Extract the [x, y] coordinate from the center of the cell holding the provided text.  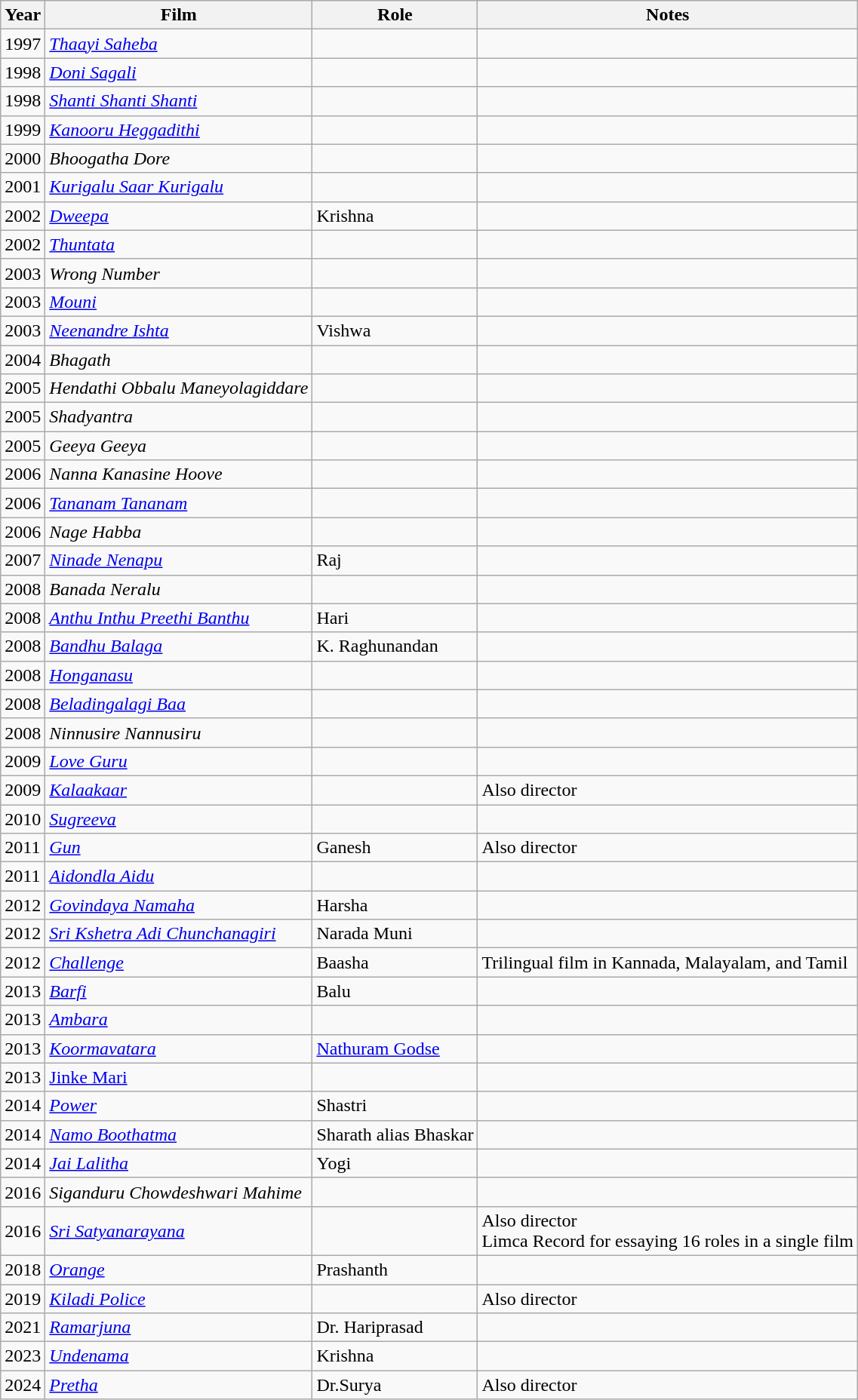
2023 [23, 1356]
Kanooru Heggadithi [179, 130]
2004 [23, 360]
Orange [179, 1270]
K. Raghunandan [395, 646]
2000 [23, 158]
Gun [179, 848]
Hendathi Obbalu Maneyolagiddare [179, 388]
Pretha [179, 1385]
Sharath alias Bhaskar [395, 1134]
Dr.Surya [395, 1385]
Ninade Nenapu [179, 560]
Shastri [395, 1106]
Challenge [179, 962]
Year [23, 15]
Jai Lalitha [179, 1163]
Narada Muni [395, 934]
Geeya Geeya [179, 446]
Dr. Hariprasad [395, 1328]
2007 [23, 560]
Tananam Tananam [179, 503]
Balu [395, 991]
Love Guru [179, 761]
Koormavatara [179, 1048]
Role [395, 15]
Ramarjuna [179, 1328]
Barfi [179, 991]
Dweepa [179, 216]
Also directorLimca Record for essaying 16 roles in a single film [668, 1231]
Ganesh [395, 848]
Power [179, 1106]
Jinke Mari [179, 1077]
Nage Habba [179, 532]
Thaayi Saheba [179, 44]
Anthu Inthu Preethi Banthu [179, 618]
Doni Sagali [179, 72]
2018 [23, 1270]
Yogi [395, 1163]
Neenandre Ishta [179, 330]
2019 [23, 1298]
Vishwa [395, 330]
Ambara [179, 1020]
1999 [23, 130]
Kiladi Police [179, 1298]
Beladingalagi Baa [179, 704]
Baasha [395, 962]
2024 [23, 1385]
Wrong Number [179, 273]
Nanna Kanasine Hoove [179, 474]
Kalaakaar [179, 790]
Sri Kshetra Adi Chunchanagiri [179, 934]
Film [179, 15]
2001 [23, 187]
Mouni [179, 302]
Thuntata [179, 244]
Trilingual film in Kannada, Malayalam, and Tamil [668, 962]
Bhoogatha Dore [179, 158]
Siganduru Chowdeshwari Mahime [179, 1192]
Undenama [179, 1356]
Harsha [395, 905]
Shadyantra [179, 417]
Raj [395, 560]
Ninnusire Nannusiru [179, 732]
Namo Boothatma [179, 1134]
Kurigalu Saar Kurigalu [179, 187]
Notes [668, 15]
2010 [23, 818]
1997 [23, 44]
Hari [395, 618]
Bhagath [179, 360]
Shanti Shanti Shanti [179, 101]
Prashanth [395, 1270]
Sugreeva [179, 818]
Aidondla Aidu [179, 877]
Bandhu Balaga [179, 646]
Nathuram Godse [395, 1048]
Sri Satyanarayana [179, 1231]
Honganasu [179, 675]
2021 [23, 1328]
Govindaya Namaha [179, 905]
Banada Neralu [179, 589]
